Scan for the cell matching the given text and deliver its (x, y) coordinate at center. 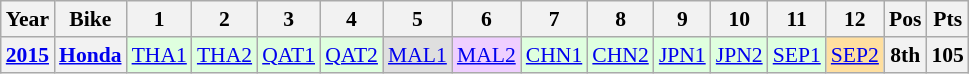
5 (418, 19)
1 (160, 19)
Pos (906, 19)
Bike (90, 19)
8 (620, 19)
4 (352, 19)
2 (224, 19)
THA2 (224, 55)
QAT1 (288, 55)
7 (554, 19)
Year (28, 19)
3 (288, 19)
QAT2 (352, 55)
10 (740, 19)
CHN2 (620, 55)
11 (797, 19)
THA1 (160, 55)
CHN1 (554, 55)
JPN2 (740, 55)
Pts (948, 19)
JPN1 (682, 55)
SEP2 (855, 55)
Honda (90, 55)
MAL1 (418, 55)
12 (855, 19)
2015 (28, 55)
SEP1 (797, 55)
105 (948, 55)
MAL2 (486, 55)
9 (682, 19)
8th (906, 55)
6 (486, 19)
